Return the [X, Y] coordinate for the center point of the cell that contains the specified text.  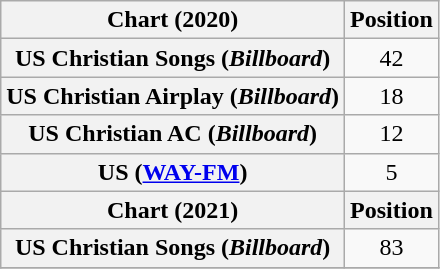
42 [392, 58]
12 [392, 134]
83 [392, 248]
5 [392, 172]
18 [392, 96]
US Christian AC (Billboard) [173, 134]
US Christian Airplay (Billboard) [173, 96]
Chart (2021) [173, 210]
Chart (2020) [173, 20]
US (WAY-FM) [173, 172]
